Extract the (x, y) coordinate from the center of the cell holding the provided text.  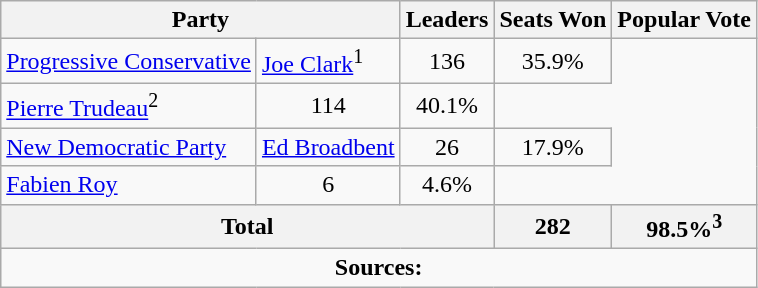
26 (447, 147)
98.5%3 (684, 226)
Progressive Conservative (129, 62)
17.9% (553, 147)
Fabien Roy (129, 185)
35.9% (553, 62)
282 (553, 226)
40.1% (447, 106)
New Democratic Party (129, 147)
4.6% (447, 185)
Joe Clark1 (328, 62)
6 (328, 185)
Party (200, 20)
114 (328, 106)
Ed Broadbent (328, 147)
Sources: (379, 268)
Seats Won (553, 20)
Popular Vote (684, 20)
Leaders (447, 20)
Total (248, 226)
136 (447, 62)
Pierre Trudeau2 (129, 106)
